Find where the given text appears and provide that cell's center as [x, y] coordinate. 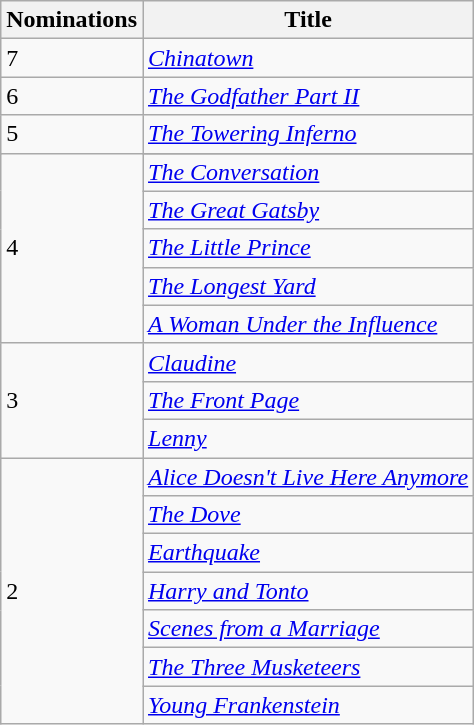
The Conversation [308, 172]
Title [308, 20]
The Dove [308, 515]
Scenes from a Marriage [308, 629]
The Three Musketeers [308, 667]
5 [72, 134]
Harry and Tonto [308, 591]
The Longest Yard [308, 286]
Nominations [72, 20]
Young Frankenstein [308, 705]
A Woman Under the Influence [308, 324]
Chinatown [308, 58]
The Godfather Part II [308, 96]
The Front Page [308, 400]
4 [72, 248]
3 [72, 400]
7 [72, 58]
The Great Gatsby [308, 210]
2 [72, 591]
The Little Prince [308, 248]
Alice Doesn't Live Here Anymore [308, 477]
The Towering Inferno [308, 134]
Claudine [308, 362]
Earthquake [308, 553]
Lenny [308, 438]
6 [72, 96]
